From the cell containing the given text, extract its center point as (X, Y) coordinate. 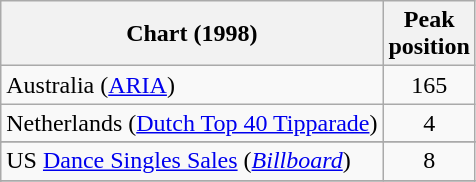
Australia (ARIA) (192, 85)
Peakposition (429, 34)
165 (429, 85)
Netherlands (Dutch Top 40 Tipparade) (192, 123)
8 (429, 161)
Chart (1998) (192, 34)
4 (429, 123)
US Dance Singles Sales (Billboard) (192, 161)
